Output the [X, Y] coordinate of the center of the cell containing the given text.  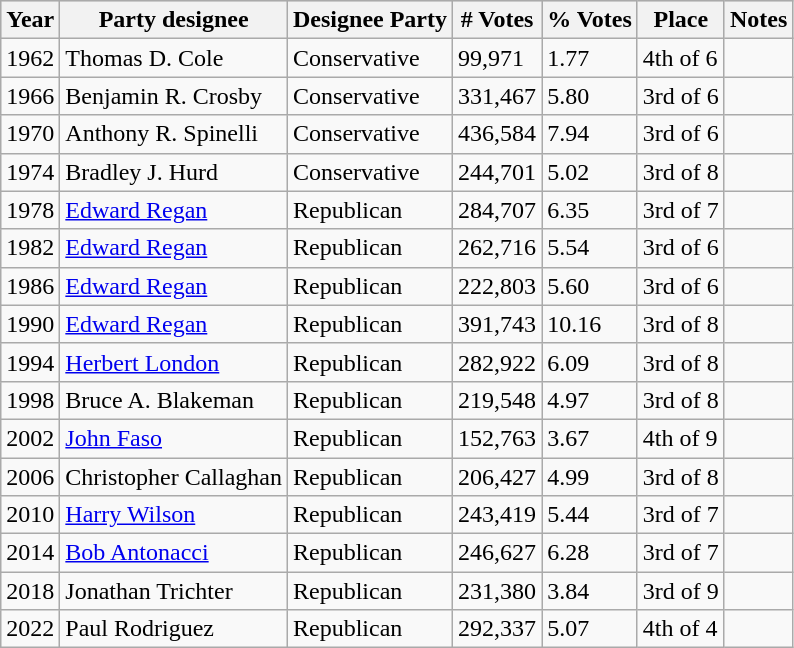
2010 [30, 515]
1990 [30, 324]
6.09 [590, 362]
1998 [30, 400]
Herbert London [174, 362]
1966 [30, 96]
3.84 [590, 591]
2022 [30, 629]
4th of 9 [680, 438]
391,743 [498, 324]
5.60 [590, 286]
Paul Rodriguez [174, 629]
2018 [30, 591]
244,701 [498, 172]
4.99 [590, 477]
4th of 6 [680, 58]
219,548 [498, 400]
Thomas D. Cole [174, 58]
Bruce A. Blakeman [174, 400]
# Votes [498, 20]
Jonathan Trichter [174, 591]
1970 [30, 134]
292,337 [498, 629]
1974 [30, 172]
331,467 [498, 96]
2002 [30, 438]
1994 [30, 362]
3.67 [590, 438]
2014 [30, 553]
Year [30, 20]
3rd of 9 [680, 591]
Place [680, 20]
Benjamin R. Crosby [174, 96]
4th of 4 [680, 629]
1978 [30, 210]
6.35 [590, 210]
231,380 [498, 591]
Christopher Callaghan [174, 477]
5.07 [590, 629]
Bob Antonacci [174, 553]
Designee Party [370, 20]
243,419 [498, 515]
284,707 [498, 210]
222,803 [498, 286]
99,971 [498, 58]
John Faso [174, 438]
5.44 [590, 515]
1986 [30, 286]
1982 [30, 248]
6.28 [590, 553]
262,716 [498, 248]
5.02 [590, 172]
Bradley J. Hurd [174, 172]
10.16 [590, 324]
Party designee [174, 20]
5.80 [590, 96]
Anthony R. Spinelli [174, 134]
436,584 [498, 134]
2006 [30, 477]
1.77 [590, 58]
Notes [758, 20]
% Votes [590, 20]
282,922 [498, 362]
246,627 [498, 553]
152,763 [498, 438]
7.94 [590, 134]
206,427 [498, 477]
Harry Wilson [174, 515]
5.54 [590, 248]
4.97 [590, 400]
1962 [30, 58]
